Search for the cell housing the specified text and yield its (X, Y) center coordinate. 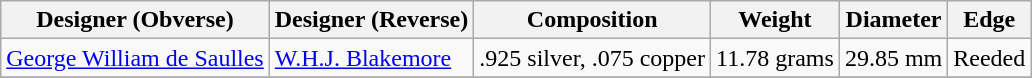
W.H.J. Blakemore (372, 58)
George William de Saulles (135, 58)
Designer (Obverse) (135, 20)
11.78 grams (776, 58)
Designer (Reverse) (372, 20)
Composition (592, 20)
Diameter (893, 20)
Weight (776, 20)
29.85 mm (893, 58)
Reeded (990, 58)
.925 silver, .075 copper (592, 58)
Edge (990, 20)
